For the text-containing cell, return its midpoint in (X, Y) coordinate format. 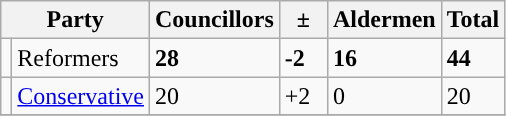
28 (215, 58)
+2 (303, 96)
Councillors (215, 20)
0 (384, 96)
-2 (303, 58)
44 (473, 58)
± (303, 20)
Party (76, 20)
Reformers (81, 58)
16 (384, 58)
Total (473, 20)
Aldermen (384, 20)
Conservative (81, 96)
